Find where the given text appears and provide that cell's center as [X, Y] coordinate. 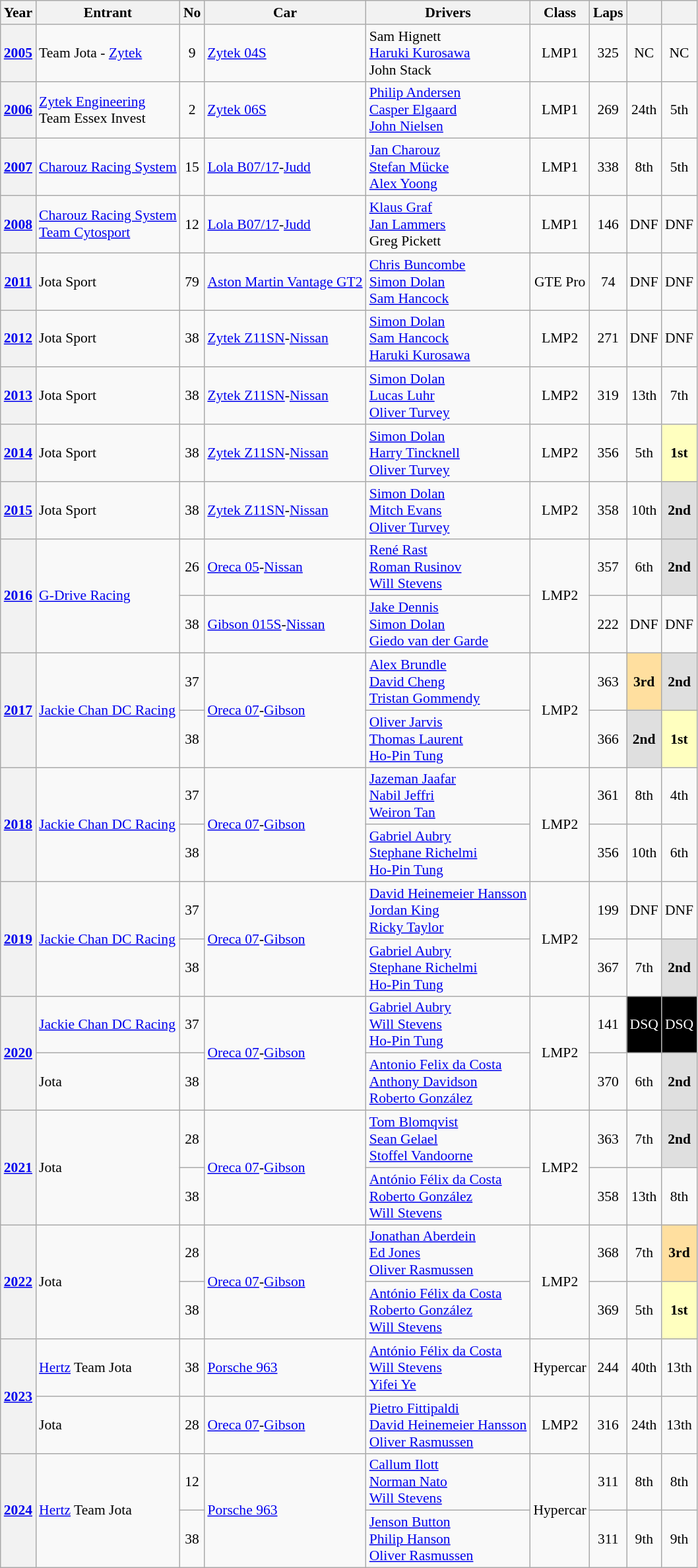
Zytek 06S [285, 110]
369 [608, 1311]
René Rast Roman Rusinov Will Stevens [449, 568]
Team Jota - Zytek [108, 53]
Year [18, 13]
2015 [18, 511]
2014 [18, 453]
Jan Charouz Stefan Mücke Alex Yoong [449, 168]
Gabriel Aubry Will Stevens Ho-Pin Tung [449, 1024]
2008 [18, 224]
Charouz Racing System Team Cytosport [108, 224]
141 [608, 1024]
74 [608, 281]
Laps [608, 13]
Oreca 05-Nissan [285, 568]
Class [559, 13]
Simon Dolan Harry Tincknell Oliver Turvey [449, 453]
2021 [18, 1168]
368 [608, 1254]
Alex Brundle David Cheng Tristan Gommendy [449, 682]
Philip Andersen Casper Elgaard John Nielsen [449, 110]
Jake Dennis Simon Dolan Giedo van der Garde [449, 624]
Oliver Jarvis Thomas Laurent Ho-Pin Tung [449, 739]
GTE Pro [559, 281]
2016 [18, 595]
António Félix da Costa Will Stevens Yifei Ye [449, 1367]
2011 [18, 281]
2006 [18, 110]
Callum Ilott Norman Nato Will Stevens [449, 1482]
325 [608, 53]
Jenson Button Philip Hanson Oliver Rasmussen [449, 1539]
Zytek 04S [285, 53]
Simon Dolan Sam Hancock Haruki Kurosawa [449, 339]
2019 [18, 938]
244 [608, 1367]
2018 [18, 825]
319 [608, 396]
Entrant [108, 13]
Antonio Felix da Costa Anthony Davidson Roberto González [449, 1082]
2023 [18, 1396]
2020 [18, 1053]
271 [608, 339]
Sam Hignett Haruki Kurosawa John Stack [449, 53]
146 [608, 224]
Jazeman Jaafar Nabil Jeffri Weiron Tan [449, 796]
9 [193, 53]
2012 [18, 339]
Aston Martin Vantage GT2 [285, 281]
David Heinemeier Hansson Jordan King Ricky Taylor [449, 911]
199 [608, 911]
2024 [18, 1510]
Zytek Engineering Team Essex Invest [108, 110]
26 [193, 568]
Pietro Fittipaldi David Heinemeier Hansson Oliver Rasmussen [449, 1425]
316 [608, 1425]
Charouz Racing System [108, 168]
2013 [18, 396]
Car [285, 13]
15 [193, 168]
2007 [18, 168]
Drivers [449, 13]
79 [193, 281]
2005 [18, 53]
G-Drive Racing [108, 595]
361 [608, 796]
Simon Dolan Mitch Evans Oliver Turvey [449, 511]
2022 [18, 1282]
338 [608, 168]
Simon Dolan Lucas Luhr Oliver Turvey [449, 396]
366 [608, 739]
370 [608, 1082]
2017 [18, 710]
2 [193, 110]
269 [608, 110]
4th [680, 796]
40th [644, 1367]
Klaus Graf Jan Lammers Greg Pickett [449, 224]
No [193, 13]
Chris Buncombe Simon Dolan Sam Hancock [449, 281]
Jonathan Aberdein Ed Jones Oliver Rasmussen [449, 1254]
367 [608, 967]
222 [608, 624]
Tom Blomqvist Sean Gelael Stoffel Vandoorne [449, 1139]
Gibson 015S-Nissan [285, 624]
357 [608, 568]
